Find where the given text appears and provide that cell's center as (x, y) coordinate. 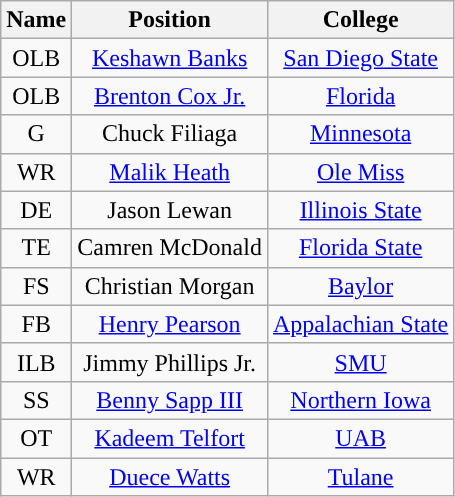
Baylor (360, 286)
SMU (360, 362)
Ole Miss (360, 172)
Appalachian State (360, 324)
Chuck Filiaga (170, 134)
OT (36, 438)
UAB (360, 438)
SS (36, 400)
Malik Heath (170, 172)
ILB (36, 362)
FS (36, 286)
Brenton Cox Jr. (170, 96)
Florida (360, 96)
Duece Watts (170, 477)
Florida State (360, 248)
Jason Lewan (170, 210)
TE (36, 248)
Position (170, 20)
Camren McDonald (170, 248)
Name (36, 20)
San Diego State (360, 58)
Benny Sapp III (170, 400)
FB (36, 324)
DE (36, 210)
Tulane (360, 477)
Illinois State (360, 210)
Jimmy Phillips Jr. (170, 362)
Kadeem Telfort (170, 438)
College (360, 20)
Henry Pearson (170, 324)
Keshawn Banks (170, 58)
Minnesota (360, 134)
G (36, 134)
Northern Iowa (360, 400)
Christian Morgan (170, 286)
